From the cell containing the given text, extract its center point as [x, y] coordinate. 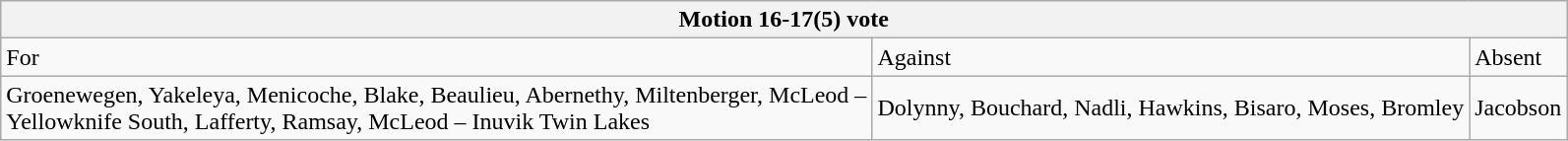
Against [1171, 57]
Jacobson [1518, 108]
Absent [1518, 57]
Motion 16-17(5) vote [784, 20]
Groenewegen, Yakeleya, Menicoche, Blake, Beaulieu, Abernethy, Miltenberger, McLeod –Yellowknife South, Lafferty, Ramsay, McLeod – Inuvik Twin Lakes [437, 108]
Dolynny, Bouchard, Nadli, Hawkins, Bisaro, Moses, Bromley [1171, 108]
For [437, 57]
